Search for the cell housing the specified text and yield its [x, y] center coordinate. 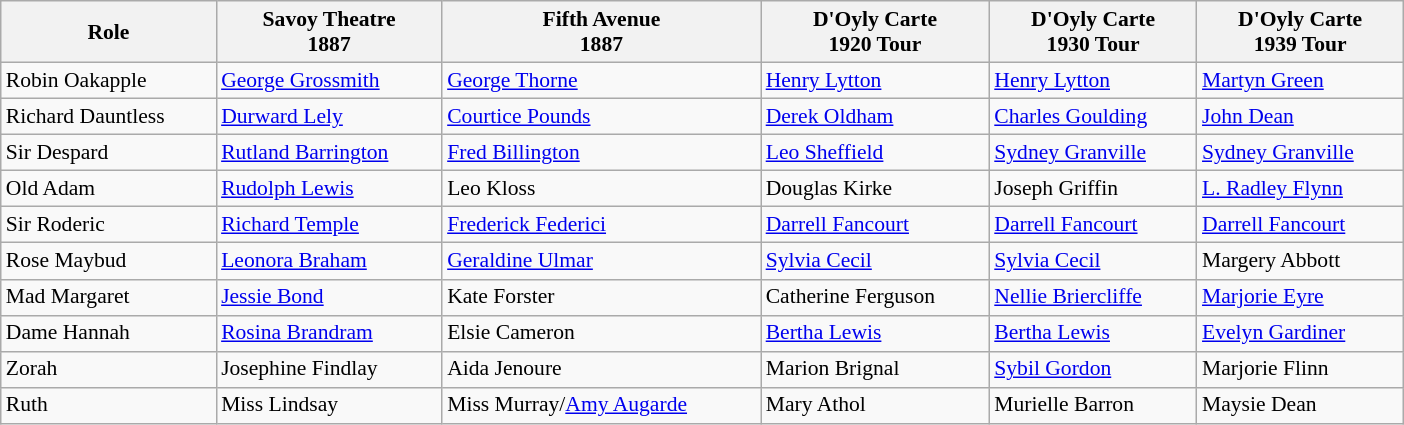
Leo Kloss [602, 189]
Geraldine Ulmar [602, 261]
Role [108, 32]
Joseph Griffin [1093, 189]
Leo Sheffield [876, 153]
Rosina Brandram [329, 333]
Martyn Green [1300, 81]
Margery Abbott [1300, 261]
Courtice Pounds [602, 117]
Derek Oldham [876, 117]
Mad Margaret [108, 297]
Sir Despard [108, 153]
Elsie Cameron [602, 333]
Kate Forster [602, 297]
Richard Dauntless [108, 117]
Fred Billington [602, 153]
John Dean [1300, 117]
Dame Hannah [108, 333]
Rudolph Lewis [329, 189]
Fifth Avenue1887 [602, 32]
Maysie Dean [1300, 406]
Leonora Braham [329, 261]
D'Oyly Carte1920 Tour [876, 32]
Nellie Briercliffe [1093, 297]
Evelyn Gardiner [1300, 333]
Marion Brignal [876, 369]
Zorah [108, 369]
Mary Athol [876, 406]
D'Oyly Carte1930 Tour [1093, 32]
Miss Murray/Amy Augarde [602, 406]
Murielle Barron [1093, 406]
Marjorie Eyre [1300, 297]
Rose Maybud [108, 261]
Richard Temple [329, 225]
Charles Goulding [1093, 117]
Savoy Theatre1887 [329, 32]
Aida Jenoure [602, 369]
George Thorne [602, 81]
George Grossmith [329, 81]
Robin Oakapple [108, 81]
Jessie Bond [329, 297]
Durward Lely [329, 117]
Catherine Ferguson [876, 297]
Ruth [108, 406]
Miss Lindsay [329, 406]
Marjorie Flinn [1300, 369]
L. Radley Flynn [1300, 189]
Sir Roderic [108, 225]
Old Adam [108, 189]
Josephine Findlay [329, 369]
Frederick Federici [602, 225]
Douglas Kirke [876, 189]
Sybil Gordon [1093, 369]
D'Oyly Carte1939 Tour [1300, 32]
Rutland Barrington [329, 153]
